From the cell containing the given text, extract its center point as (X, Y) coordinate. 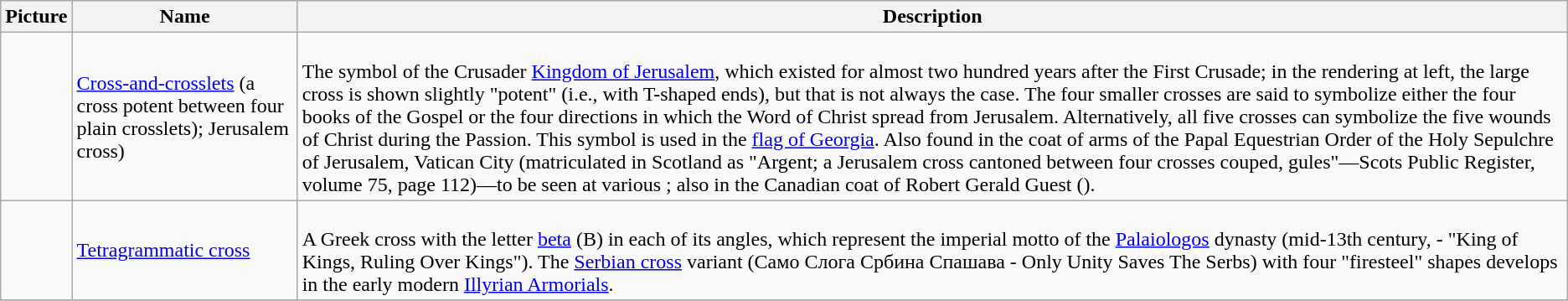
Name (184, 17)
Description (932, 17)
Cross-and-crosslets (a cross potent between four plain crosslets); Jerusalem cross) (184, 117)
Tetragrammatic cross (184, 250)
Picture (37, 17)
